Identify which cell holds the provided text, then report its (X, Y) central coordinate. 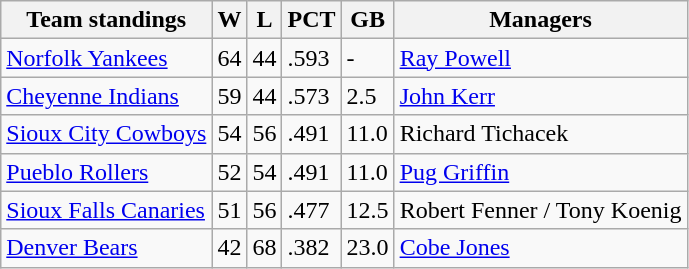
Pueblo Rollers (106, 172)
23.0 (368, 248)
Cobe Jones (540, 248)
Richard Tichacek (540, 134)
Team standings (106, 20)
Pug Griffin (540, 172)
.593 (312, 58)
42 (230, 248)
Sioux Falls Canaries (106, 210)
Cheyenne Indians (106, 96)
Managers (540, 20)
2.5 (368, 96)
Norfolk Yankees (106, 58)
64 (230, 58)
51 (230, 210)
68 (264, 248)
12.5 (368, 210)
.382 (312, 248)
52 (230, 172)
Robert Fenner / Tony Koenig (540, 210)
GB (368, 20)
Denver Bears (106, 248)
John Kerr (540, 96)
L (264, 20)
Ray Powell (540, 58)
- (368, 58)
.477 (312, 210)
.573 (312, 96)
Sioux City Cowboys (106, 134)
59 (230, 96)
W (230, 20)
PCT (312, 20)
